Pinpoint the cell where the given text exists, returning its (X, Y) midpoint coordinate. 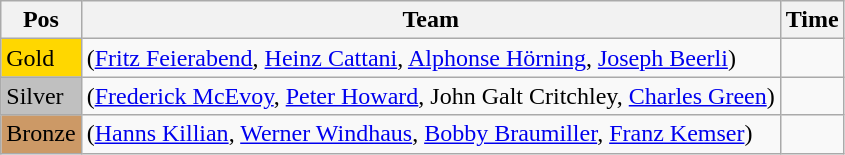
Gold (41, 58)
Pos (41, 20)
Time (812, 20)
Bronze (41, 134)
Silver (41, 96)
(Hanns Killian, Werner Windhaus, Bobby Braumiller, Franz Kemser) (430, 134)
(Fritz Feierabend, Heinz Cattani, Alphonse Hörning, Joseph Beerli) (430, 58)
(Frederick McEvoy, Peter Howard, John Galt Critchley, Charles Green) (430, 96)
Team (430, 20)
